Capture the cell that displays the provided text and extract its (X, Y) central coordinate. 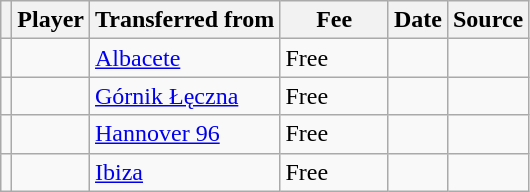
Górnik Łęczna (185, 96)
Hannover 96 (185, 134)
Transferred from (185, 20)
Fee (334, 20)
Source (488, 20)
Player (51, 20)
Albacete (185, 58)
Ibiza (185, 172)
Date (418, 20)
